Search for the cell housing the specified text and yield its [x, y] center coordinate. 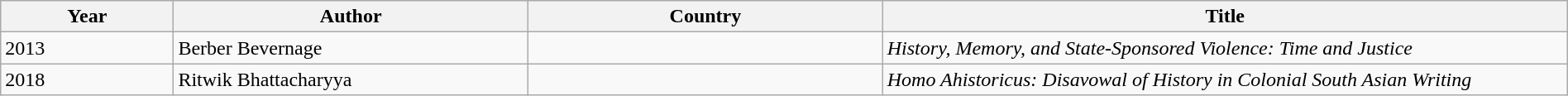
Country [706, 17]
Berber Bevernage [351, 48]
2018 [88, 79]
Title [1225, 17]
Ritwik Bhattacharyya [351, 79]
Year [88, 17]
Homo Ahistoricus: Disavowal of History in Colonial South Asian Writing [1225, 79]
History, Memory, and State-Sponsored Violence: Time and Justice [1225, 48]
2013 [88, 48]
Author [351, 17]
